Capture the cell that displays the provided text and extract its (X, Y) central coordinate. 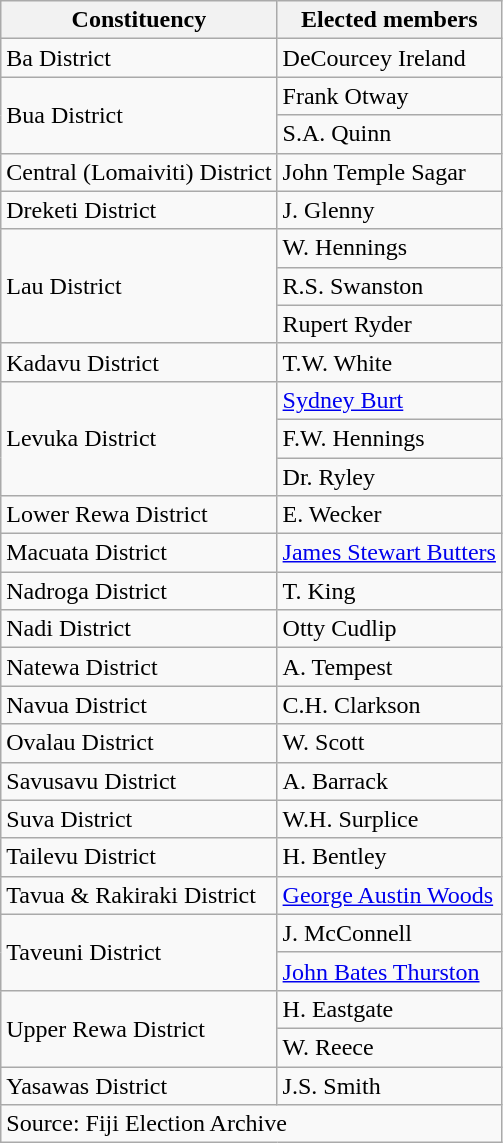
W. Reece (389, 1047)
Dreketi District (139, 210)
Frank Otway (389, 96)
A. Barrack (389, 781)
W. Scott (389, 743)
John Temple Sagar (389, 172)
T.W. White (389, 362)
Upper Rewa District (139, 1028)
C.H. Clarkson (389, 705)
Central (Lomaiviti) District (139, 172)
F.W. Hennings (389, 438)
Lau District (139, 286)
Source: Fiji Election Archive (252, 1124)
Navua District (139, 705)
Kadavu District (139, 362)
Macuata District (139, 553)
Elected members (389, 20)
Ba District (139, 58)
S.A. Quinn (389, 134)
Yasawas District (139, 1085)
J. Glenny (389, 210)
Bua District (139, 115)
Tavua & Rakiraki District (139, 895)
Levuka District (139, 438)
J. McConnell (389, 933)
Nadroga District (139, 591)
H. Eastgate (389, 1009)
George Austin Woods (389, 895)
Lower Rewa District (139, 515)
James Stewart Butters (389, 553)
Taveuni District (139, 952)
Constituency (139, 20)
Natewa District (139, 667)
Ovalau District (139, 743)
DeCourcey Ireland (389, 58)
R.S. Swanston (389, 286)
Tailevu District (139, 857)
T. King (389, 591)
E. Wecker (389, 515)
Sydney Burt (389, 400)
A. Tempest (389, 667)
Otty Cudlip (389, 629)
Rupert Ryder (389, 324)
Dr. Ryley (389, 477)
J.S. Smith (389, 1085)
H. Bentley (389, 857)
W. Hennings (389, 248)
W.H. Surplice (389, 819)
Suva District (139, 819)
John Bates Thurston (389, 971)
Nadi District (139, 629)
Savusavu District (139, 781)
